For the text-containing cell, return its midpoint in (x, y) coordinate format. 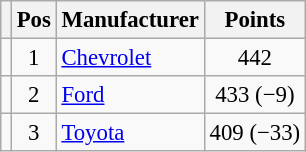
Toyota (130, 133)
442 (254, 58)
Points (254, 20)
Chevrolet (130, 58)
1 (34, 58)
2 (34, 95)
3 (34, 133)
409 (−33) (254, 133)
433 (−9) (254, 95)
Manufacturer (130, 20)
Pos (34, 20)
Ford (130, 95)
